For the text-containing cell, return its midpoint in [X, Y] coordinate format. 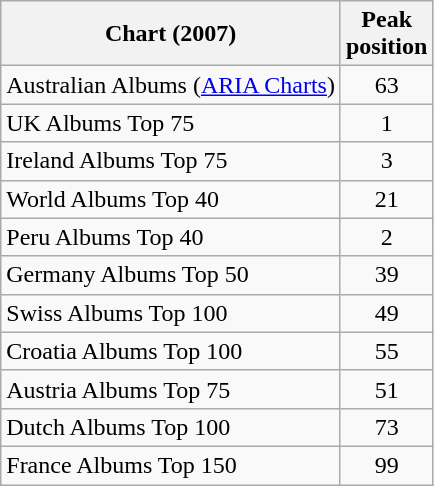
51 [386, 389]
Germany Albums Top 50 [171, 275]
Peru Albums Top 40 [171, 237]
21 [386, 199]
39 [386, 275]
99 [386, 465]
Australian Albums (ARIA Charts) [171, 85]
UK Albums Top 75 [171, 123]
63 [386, 85]
55 [386, 351]
49 [386, 313]
73 [386, 427]
Austria Albums Top 75 [171, 389]
France Albums Top 150 [171, 465]
1 [386, 123]
Croatia Albums Top 100 [171, 351]
Swiss Albums Top 100 [171, 313]
Chart (2007) [171, 34]
Ireland Albums Top 75 [171, 161]
World Albums Top 40 [171, 199]
Peakposition [386, 34]
3 [386, 161]
2 [386, 237]
Dutch Albums Top 100 [171, 427]
